Detect which cell encompasses the target text, then output its [X, Y] center coordinate. 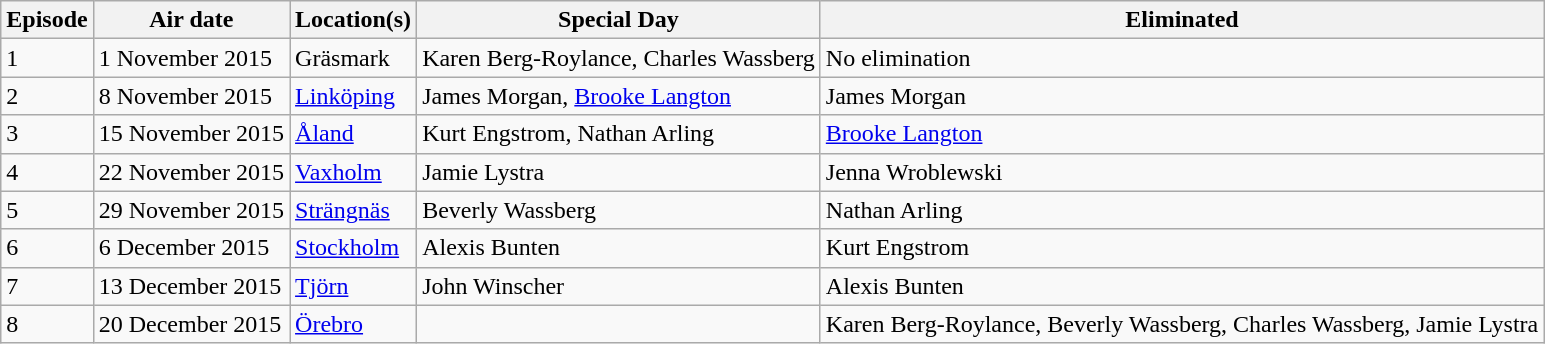
8 November 2015 [191, 96]
Strängnäs [354, 210]
Linköping [354, 96]
Stockholm [354, 248]
Örebro [354, 324]
Gräsmark [354, 58]
Vaxholm [354, 172]
No elimination [1182, 58]
1 November 2015 [191, 58]
Special Day [619, 20]
7 [47, 286]
Air date [191, 20]
Jamie Lystra [619, 172]
2 [47, 96]
5 [47, 210]
6 December 2015 [191, 248]
15 November 2015 [191, 134]
13 December 2015 [191, 286]
Karen Berg-Roylance, Beverly Wassberg, Charles Wassberg, Jamie Lystra [1182, 324]
Åland [354, 134]
Eliminated [1182, 20]
4 [47, 172]
29 November 2015 [191, 210]
22 November 2015 [191, 172]
3 [47, 134]
Episode [47, 20]
8 [47, 324]
Nathan Arling [1182, 210]
James Morgan, Brooke Langton [619, 96]
John Winscher [619, 286]
Tjörn [354, 286]
Jenna Wroblewski [1182, 172]
Beverly Wassberg [619, 210]
Brooke Langton [1182, 134]
Karen Berg-Roylance, Charles Wassberg [619, 58]
Kurt Engstrom, Nathan Arling [619, 134]
Location(s) [354, 20]
Kurt Engstrom [1182, 248]
1 [47, 58]
6 [47, 248]
20 December 2015 [191, 324]
James Morgan [1182, 96]
